Detect which cell encompasses the target text, then output its [x, y] center coordinate. 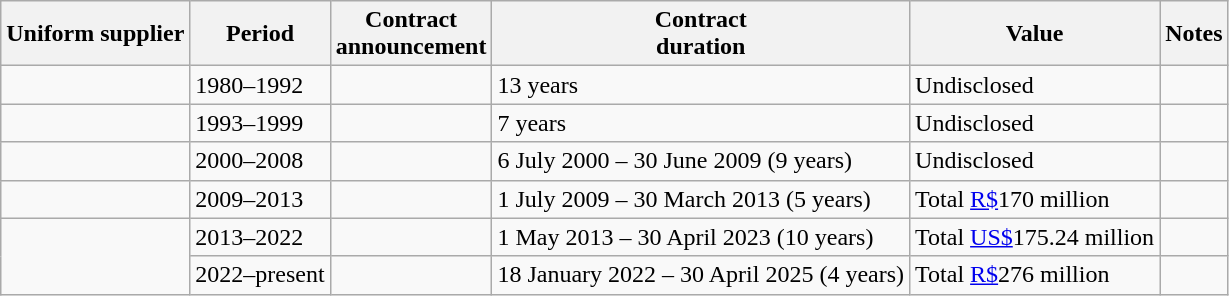
6 July 2000 – 30 June 2009 (9 years) [701, 161]
Contractduration [701, 34]
Period [260, 34]
18 January 2022 – 30 April 2025 (4 years) [701, 275]
2000–2008 [260, 161]
Total R$170 million [1035, 199]
1 July 2009 – 30 March 2013 (5 years) [701, 199]
1993–1999 [260, 123]
2022–present [260, 275]
7 years [701, 123]
1980–1992 [260, 85]
Uniform supplier [96, 34]
1 May 2013 – 30 April 2023 (10 years) [701, 237]
13 years [701, 85]
2013–2022 [260, 237]
Notes [1194, 34]
2009–2013 [260, 199]
Total US$175.24 million [1035, 237]
Contractannouncement [411, 34]
Total R$276 million [1035, 275]
Value [1035, 34]
